Return the [x, y] coordinate for the center point of the cell that contains the specified text.  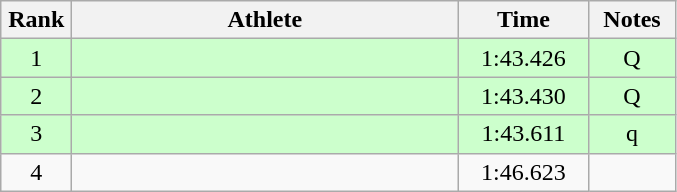
1:43.430 [524, 96]
Athlete [265, 20]
2 [36, 96]
Notes [632, 20]
Time [524, 20]
1 [36, 58]
1:46.623 [524, 172]
1:43.611 [524, 134]
q [632, 134]
3 [36, 134]
Rank [36, 20]
1:43.426 [524, 58]
4 [36, 172]
